Provide the (X, Y) coordinate of the cell's center where the given text is located.  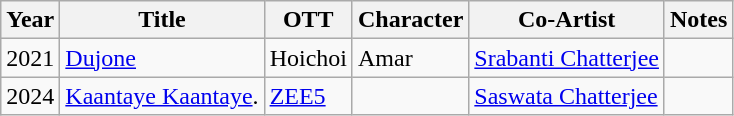
Character (410, 20)
Dujone (162, 58)
Amar (410, 58)
Year (30, 20)
2021 (30, 58)
Srabanti Chatterjee (567, 58)
OTT (308, 20)
ZEE5 (308, 96)
Co-Artist (567, 20)
Hoichoi (308, 58)
Notes (698, 20)
Title (162, 20)
2024 (30, 96)
Kaantaye Kaantaye. (162, 96)
Saswata Chatterjee (567, 96)
